Identify which cell holds the provided text, then report its (x, y) central coordinate. 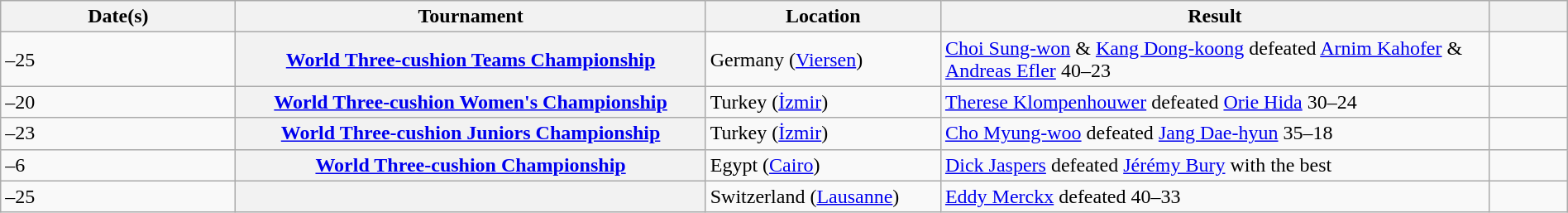
Germany (Viersen) (823, 60)
World Three-cushion Juniors Championship (471, 133)
Dick Jaspers defeated Jérémy Bury with the best (1214, 165)
Tournament (471, 17)
Date(s) (118, 17)
Eddy Merckx defeated 40–33 (1214, 196)
Result (1214, 17)
World Three-cushion Women's Championship (471, 102)
World Three-cushion Teams Championship (471, 60)
Therese Klompenhouwer defeated Orie Hida 30–24 (1214, 102)
–23 (118, 133)
Cho Myung-woo defeated Jang Dae-hyun 35–18 (1214, 133)
Switzerland (Lausanne) (823, 196)
Choi Sung-won & Kang Dong-koong defeated Arnim Kahofer & Andreas Efler 40–23 (1214, 60)
World Three-cushion Championship (471, 165)
Location (823, 17)
–6 (118, 165)
Egypt (Cairo) (823, 165)
–20 (118, 102)
